Scan for the cell matching the given text and deliver its (X, Y) coordinate at center. 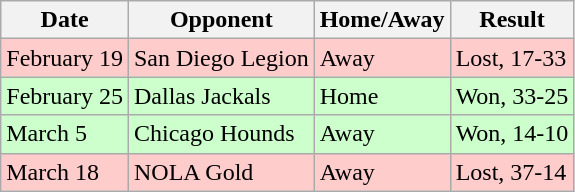
Won, 14-10 (512, 134)
Opponent (221, 20)
Dallas Jackals (221, 96)
March 5 (65, 134)
San Diego Legion (221, 58)
Date (65, 20)
Chicago Hounds (221, 134)
March 18 (65, 172)
February 25 (65, 96)
Won, 33-25 (512, 96)
Lost, 17-33 (512, 58)
Lost, 37-14 (512, 172)
Home/Away (382, 20)
Home (382, 96)
February 19 (65, 58)
Result (512, 20)
NOLA Gold (221, 172)
